Output the [X, Y] coordinate of the center of the cell containing the given text.  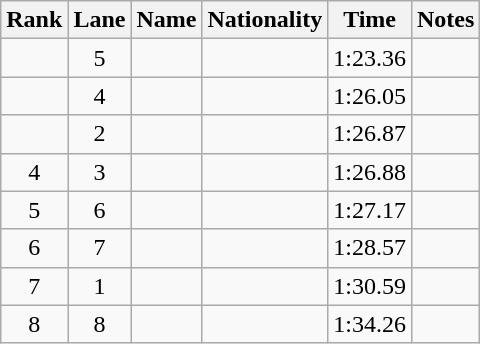
Rank [34, 20]
Name [166, 20]
1:26.88 [370, 172]
Notes [445, 20]
1:27.17 [370, 210]
Lane [100, 20]
2 [100, 134]
3 [100, 172]
Nationality [265, 20]
1:28.57 [370, 248]
1:30.59 [370, 286]
1:23.36 [370, 58]
1:26.05 [370, 96]
Time [370, 20]
1:26.87 [370, 134]
1:34.26 [370, 324]
1 [100, 286]
